For the text-containing cell, return its midpoint in [X, Y] coordinate format. 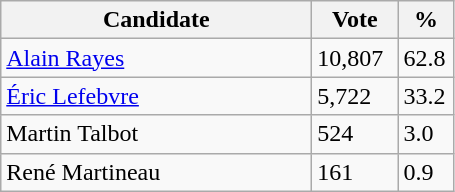
Martin Talbot [156, 134]
René Martineau [156, 172]
161 [355, 172]
0.9 [426, 172]
62.8 [426, 58]
524 [355, 134]
% [426, 20]
3.0 [426, 134]
10,807 [355, 58]
Alain Rayes [156, 58]
Vote [355, 20]
Candidate [156, 20]
5,722 [355, 96]
33.2 [426, 96]
Éric Lefebvre [156, 96]
